Output the [X, Y] coordinate of the center of the cell containing the given text.  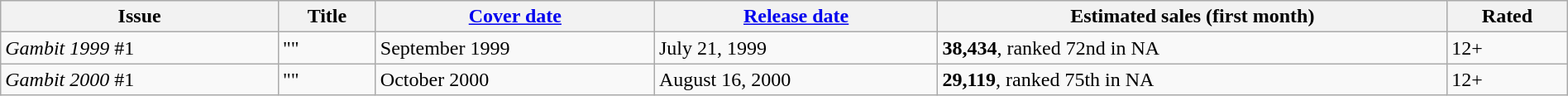
Cover date [514, 17]
29,119, ranked 75th in NA [1193, 79]
Issue [140, 17]
Gambit 2000 #1 [140, 79]
October 2000 [514, 79]
Release date [796, 17]
38,434, ranked 72nd in NA [1193, 48]
Gambit 1999 #1 [140, 48]
Estimated sales (first month) [1193, 17]
Rated [1508, 17]
August 16, 2000 [796, 79]
Title [327, 17]
September 1999 [514, 48]
July 21, 1999 [796, 48]
